Determine the [x, y] coordinate at the center of the cell enclosing the given text.  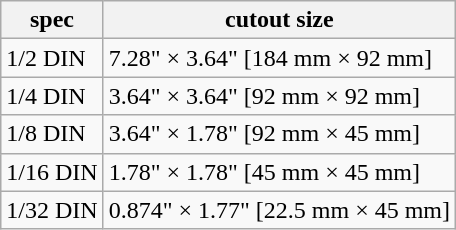
0.874" × 1.77" [22.5 mm × 45 mm] [279, 210]
spec [52, 20]
3.64" × 3.64" [92 mm × 92 mm] [279, 96]
1/32 DIN [52, 210]
3.64" × 1.78" [92 mm × 45 mm] [279, 134]
1.78" × 1.78" [45 mm × 45 mm] [279, 172]
7.28" × 3.64" [184 mm × 92 mm] [279, 58]
1/4 DIN [52, 96]
cutout size [279, 20]
1/8 DIN [52, 134]
1/2 DIN [52, 58]
1/16 DIN [52, 172]
